Pinpoint the cell where the given text exists, returning its [X, Y] midpoint coordinate. 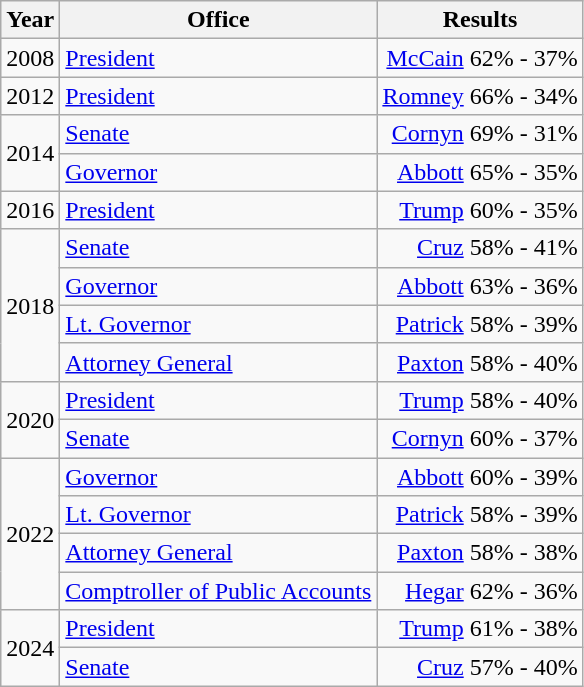
Office [218, 20]
Cruz 58% - 41% [480, 248]
Abbott 65% - 35% [480, 172]
Trump 58% - 40% [480, 400]
2018 [30, 305]
Paxton 58% - 40% [480, 362]
McCain 62% - 37% [480, 58]
Cornyn 69% - 31% [480, 134]
2012 [30, 96]
Results [480, 20]
2008 [30, 58]
2022 [30, 534]
Abbott 63% - 36% [480, 286]
Paxton 58% - 38% [480, 553]
Abbott 60% - 39% [480, 477]
Cruz 57% - 40% [480, 667]
Trump 61% - 38% [480, 629]
2014 [30, 153]
Romney 66% - 34% [480, 96]
Comptroller of Public Accounts [218, 591]
Cornyn 60% - 37% [480, 438]
2020 [30, 419]
Hegar 62% - 36% [480, 591]
2024 [30, 648]
2016 [30, 210]
Trump 60% - 35% [480, 210]
Year [30, 20]
